Scan for the cell matching the given text and deliver its [x, y] coordinate at center. 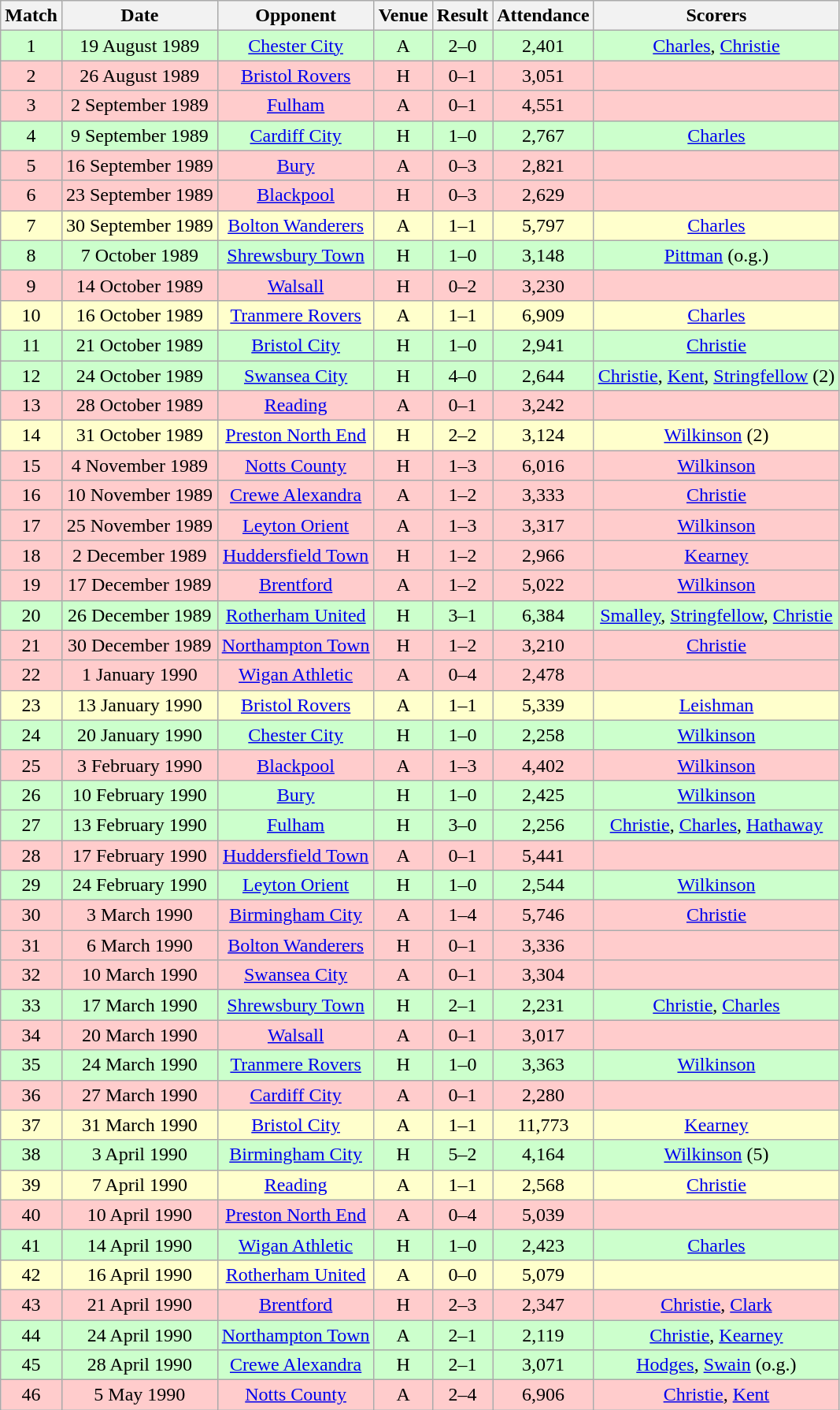
2,966 [543, 555]
0–0 [462, 1275]
13 [31, 406]
25 November 1989 [139, 525]
5 May 1990 [139, 1395]
5–2 [462, 1155]
2,941 [543, 345]
2,401 [543, 46]
16 [31, 495]
3 March 1990 [139, 915]
2,347 [543, 1304]
40 [31, 1215]
5,022 [543, 585]
21 October 1989 [139, 345]
2 [31, 76]
1 January 1990 [139, 675]
2 September 1989 [139, 106]
24 April 1990 [139, 1335]
5 [31, 165]
16 October 1989 [139, 315]
39 [31, 1185]
28 October 1989 [139, 406]
27 [31, 825]
Attendance [543, 16]
3,124 [543, 436]
3,317 [543, 525]
16 September 1989 [139, 165]
5,797 [543, 225]
17 February 1990 [139, 855]
2,767 [543, 135]
2,544 [543, 885]
44 [31, 1335]
3,242 [543, 406]
7 April 1990 [139, 1185]
3,304 [543, 975]
4 November 1989 [139, 466]
3,230 [543, 285]
2,629 [543, 195]
3,210 [543, 645]
34 [31, 1035]
30 [31, 915]
38 [31, 1155]
3,017 [543, 1035]
17 [31, 525]
0–2 [462, 285]
9 September 1989 [139, 135]
11,773 [543, 1125]
19 August 1989 [139, 46]
2,425 [543, 795]
14 [31, 436]
24 [31, 735]
10 [31, 315]
3–0 [462, 825]
31 October 1989 [139, 436]
16 April 1990 [139, 1275]
6,906 [543, 1395]
30 September 1989 [139, 225]
43 [31, 1304]
46 [31, 1395]
20 January 1990 [139, 735]
13 February 1990 [139, 825]
31 [31, 945]
Scorers [716, 16]
Christie, Kent, Stringfellow (2) [716, 376]
2,423 [543, 1245]
20 [31, 615]
2,568 [543, 1185]
36 [31, 1095]
Christie, Charles [716, 1005]
2,478 [543, 675]
3,148 [543, 255]
5,441 [543, 855]
28 [31, 855]
1 [31, 46]
2,258 [543, 735]
25 [31, 765]
20 March 1990 [139, 1035]
18 [31, 555]
2–0 [462, 46]
29 [31, 885]
24 February 1990 [139, 885]
2–3 [462, 1304]
Date [139, 16]
26 [31, 795]
17 December 1989 [139, 585]
17 March 1990 [139, 1005]
13 January 1990 [139, 705]
4,164 [543, 1155]
Wilkinson (2) [716, 436]
21 April 1990 [139, 1304]
10 March 1990 [139, 975]
5,339 [543, 705]
41 [31, 1245]
Venue [403, 16]
24 March 1990 [139, 1065]
3–1 [462, 615]
6 [31, 195]
2,119 [543, 1335]
10 February 1990 [139, 795]
9 [31, 285]
3,336 [543, 945]
30 December 1989 [139, 645]
Christie, Kearney [716, 1335]
6,384 [543, 615]
14 October 1989 [139, 285]
7 October 1989 [139, 255]
6,909 [543, 315]
31 March 1990 [139, 1125]
5,079 [543, 1275]
Charles, Christie [716, 46]
5,746 [543, 915]
2 December 1989 [139, 555]
3,071 [543, 1365]
32 [31, 975]
2–4 [462, 1395]
2,280 [543, 1095]
4,402 [543, 765]
1–4 [462, 915]
Result [462, 16]
5,039 [543, 1215]
45 [31, 1365]
33 [31, 1005]
2–2 [462, 436]
Smalley, Stringfellow, Christie [716, 615]
28 April 1990 [139, 1365]
12 [31, 376]
Christie, Kent [716, 1395]
23 [31, 705]
6,016 [543, 466]
Christie, Charles, Hathaway [716, 825]
10 November 1989 [139, 495]
4,551 [543, 106]
Match [31, 16]
2,821 [543, 165]
7 [31, 225]
3 February 1990 [139, 765]
Leishman [716, 705]
22 [31, 675]
14 April 1990 [139, 1245]
Pittman (o.g.) [716, 255]
26 December 1989 [139, 615]
2,231 [543, 1005]
27 March 1990 [139, 1095]
21 [31, 645]
3,363 [543, 1065]
3 April 1990 [139, 1155]
15 [31, 466]
2,644 [543, 376]
Wilkinson (5) [716, 1155]
6 March 1990 [139, 945]
8 [31, 255]
Opponent [296, 16]
3,051 [543, 76]
Hodges, Swain (o.g.) [716, 1365]
3,333 [543, 495]
2,256 [543, 825]
11 [31, 345]
42 [31, 1275]
23 September 1989 [139, 195]
24 October 1989 [139, 376]
26 August 1989 [139, 76]
3 [31, 106]
10 April 1990 [139, 1215]
19 [31, 585]
37 [31, 1125]
4–0 [462, 376]
35 [31, 1065]
4 [31, 135]
Christie, Clark [716, 1304]
